Search for the cell housing the specified text and yield its [X, Y] center coordinate. 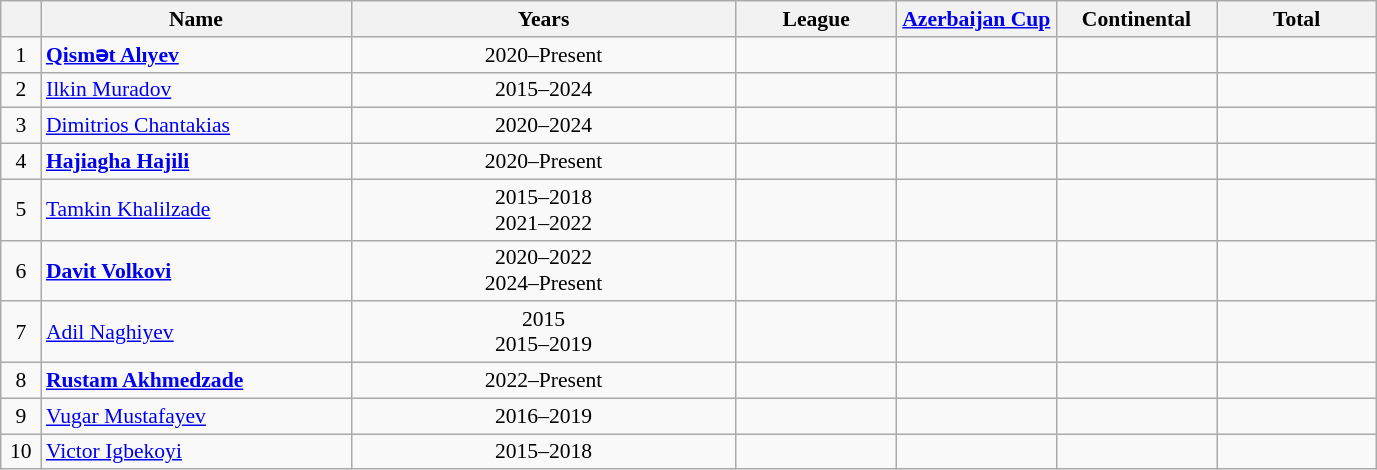
Qismət Alıyev [196, 55]
Years [544, 19]
Vugar Mustafayev [196, 416]
6 [21, 270]
Continental [1136, 19]
2016–2019 [544, 416]
1 [21, 55]
10 [21, 452]
Ilkin Muradov [196, 90]
Davit Volkovi [196, 270]
2015–2024 [544, 90]
2015 2015–2019 [544, 332]
2015–2018 2021–2022 [544, 210]
5 [21, 210]
Dimitrios Chantakias [196, 126]
3 [21, 126]
Victor Igbekoyi [196, 452]
League [816, 19]
2020–2022 2024–Present [544, 270]
Azerbaijan Cup [976, 19]
2 [21, 90]
8 [21, 381]
9 [21, 416]
Total [1296, 19]
2015–2018 [544, 452]
7 [21, 332]
Adil Naghiyev [196, 332]
2022–Present [544, 381]
Hajiagha Hajili [196, 162]
Name [196, 19]
Rustam Akhmedzade [196, 381]
Tamkin Khalilzade [196, 210]
4 [21, 162]
2020–2024 [544, 126]
